Identify which cell holds the provided text, then report its (x, y) central coordinate. 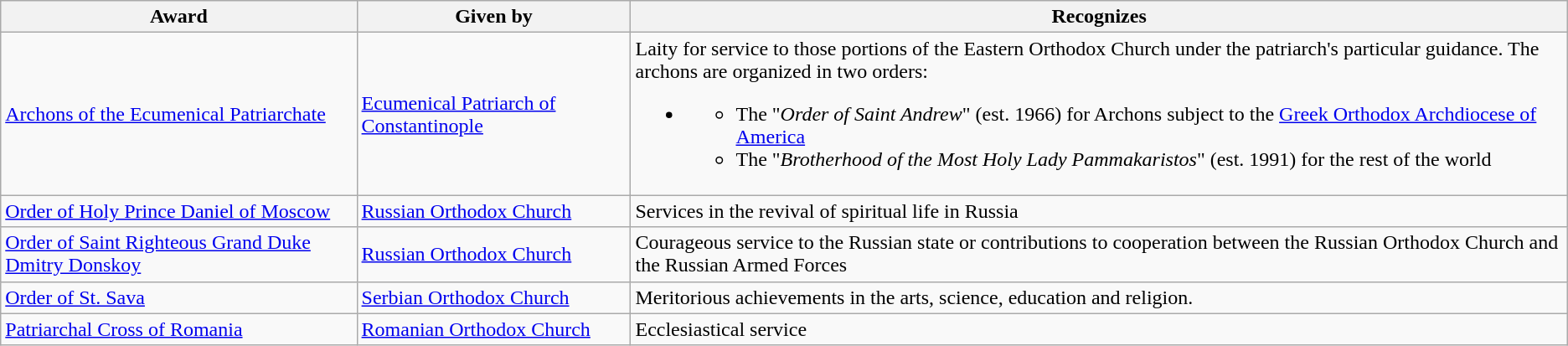
Services in the revival of spiritual life in Russia (1099, 211)
Recognizes (1099, 17)
Serbian Orthodox Church (494, 297)
Archons of the Ecumenical Patriarchate (179, 114)
Ecumenical Patriarch of Constantinople (494, 114)
Given by (494, 17)
Order of Saint Righteous Grand Duke Dmitry Donskoy (179, 255)
Romanian Orthodox Church (494, 329)
Meritorious achievements in the arts, science, education and religion. (1099, 297)
Award (179, 17)
Courageous service to the Russian state or contributions to cooperation between the Russian Orthodox Church and the Russian Armed Forces (1099, 255)
Patriarchal Cross of Romania (179, 329)
Order of St. Sava (179, 297)
Order of Holy Prince Daniel of Moscow (179, 211)
Ecclesiastical service (1099, 329)
